Search for the cell housing the specified text and yield its (x, y) center coordinate. 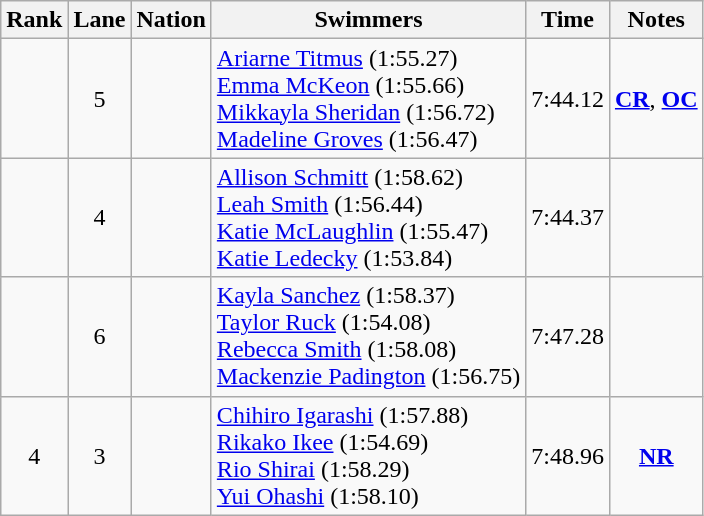
Swimmers (368, 20)
5 (100, 98)
Chihiro Igarashi (1:57.88)Rikako Ikee (1:54.69)Rio Shirai (1:58.29)Yui Ohashi (1:58.10) (368, 456)
Ariarne Titmus (1:55.27)Emma McKeon (1:55.66)Mikkayla Sheridan (1:56.72)Madeline Groves (1:56.47) (368, 98)
Rank (34, 20)
6 (100, 336)
Kayla Sanchez (1:58.37)Taylor Ruck (1:54.08)Rebecca Smith (1:58.08)Mackenzie Padington (1:56.75) (368, 336)
7:47.28 (568, 336)
Notes (656, 20)
Nation (171, 20)
3 (100, 456)
Allison Schmitt (1:58.62)Leah Smith (1:56.44)Katie McLaughlin (1:55.47)Katie Ledecky (1:53.84) (368, 218)
7:44.12 (568, 98)
7:48.96 (568, 456)
Time (568, 20)
NR (656, 456)
7:44.37 (568, 218)
Lane (100, 20)
CR, OC (656, 98)
